Return [X, Y] of the center of cell containing provided text 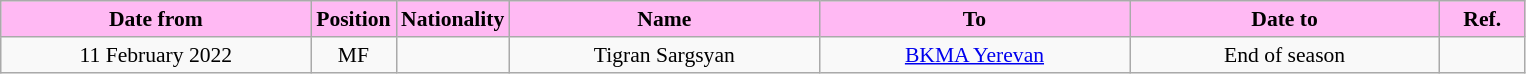
Tigran Sargsyan [664, 55]
Nationality [452, 19]
Date to [1285, 19]
Ref. [1482, 19]
To [974, 19]
BKMA Yerevan [974, 55]
Name [664, 19]
Position [354, 19]
11 February 2022 [156, 55]
Date from [156, 19]
End of season [1285, 55]
MF [354, 55]
